Provide the [X, Y] coordinate of the cell's center where the given text is located.  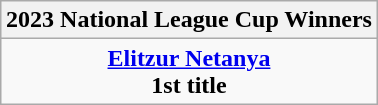
2023 National League Cup Winners [190, 20]
Elitzur Netanya 1st title [190, 72]
